Return the [X, Y] coordinate for the center point of the cell that contains the specified text.  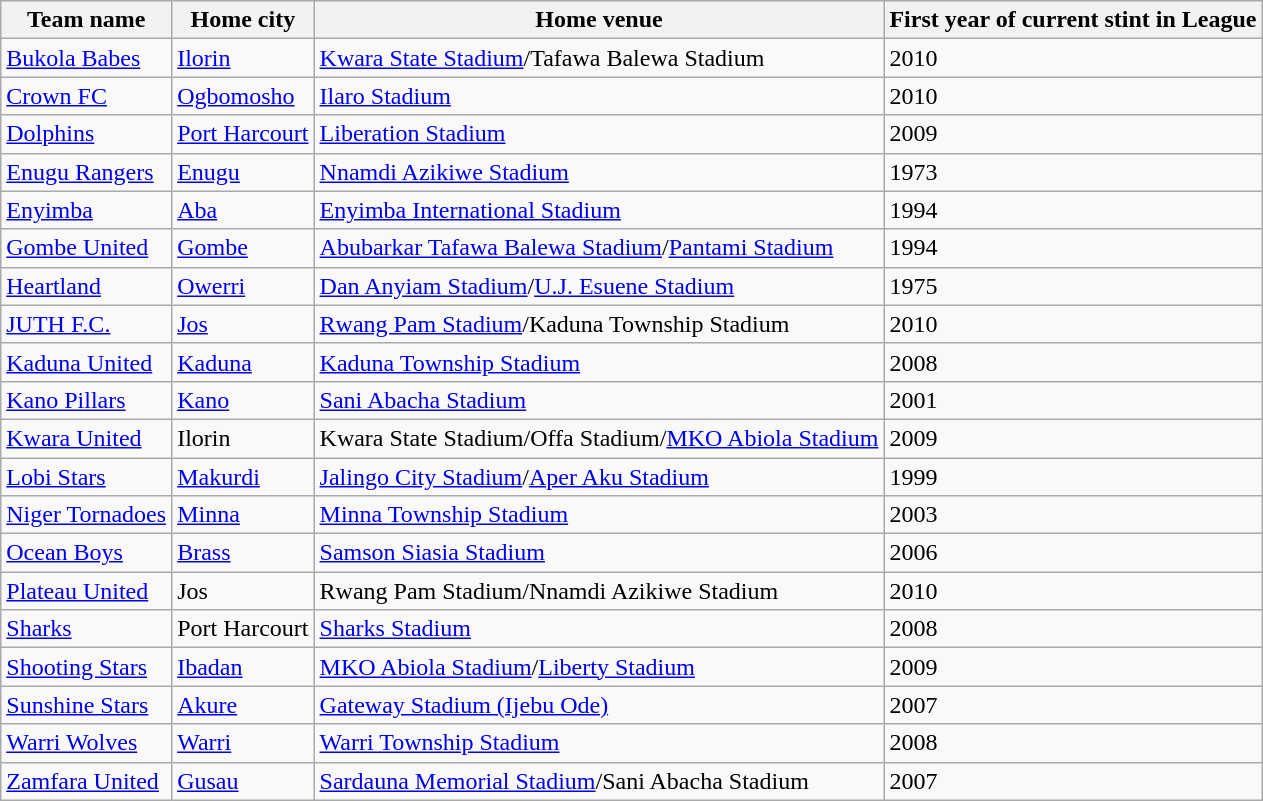
Enyimba [86, 210]
Kano [243, 400]
Home city [243, 20]
Ilaro Stadium [599, 96]
Kano Pillars [86, 400]
1973 [1073, 172]
1975 [1073, 286]
Sunshine Stars [86, 705]
Kwara State Stadium/Tafawa Balewa Stadium [599, 58]
Ibadan [243, 667]
Bukola Babes [86, 58]
Rwang Pam Stadium/Kaduna Township Stadium [599, 324]
Heartland [86, 286]
Minna [243, 515]
Kwara United [86, 438]
Crown FC [86, 96]
Zamfara United [86, 781]
Gusau [243, 781]
Nnamdi Azikiwe Stadium [599, 172]
2003 [1073, 515]
Enugu [243, 172]
Warri [243, 743]
Ogbomosho [243, 96]
Warri Township Stadium [599, 743]
Jalingo City Stadium/Aper Aku Stadium [599, 477]
MKO Abiola Stadium/Liberty Stadium [599, 667]
Liberation Stadium [599, 134]
Dan Anyiam Stadium/U.J. Esuene Stadium [599, 286]
Owerri [243, 286]
Minna Township Stadium [599, 515]
Abubarkar Tafawa Balewa Stadium/Pantami Stadium [599, 248]
Kwara State Stadium/Offa Stadium/MKO Abiola Stadium [599, 438]
Ocean Boys [86, 553]
Enugu Rangers [86, 172]
Team name [86, 20]
Enyimba International Stadium [599, 210]
2006 [1073, 553]
Gombe [243, 248]
Sharks Stadium [599, 629]
Akure [243, 705]
Rwang Pam Stadium/Nnamdi Azikiwe Stadium [599, 591]
Warri Wolves [86, 743]
Gombe United [86, 248]
Shooting Stars [86, 667]
JUTH F.C. [86, 324]
Sani Abacha Stadium [599, 400]
Home venue [599, 20]
2001 [1073, 400]
Dolphins [86, 134]
Kaduna [243, 362]
1999 [1073, 477]
Plateau United [86, 591]
Makurdi [243, 477]
Niger Tornadoes [86, 515]
Aba [243, 210]
Kaduna Township Stadium [599, 362]
Samson Siasia Stadium [599, 553]
Sharks [86, 629]
Brass [243, 553]
First year of current stint in League [1073, 20]
Gateway Stadium (Ijebu Ode) [599, 705]
Lobi Stars [86, 477]
Sardauna Memorial Stadium/Sani Abacha Stadium [599, 781]
Kaduna United [86, 362]
